Return the (x, y) coordinate for the center point of the cell that contains the specified text.  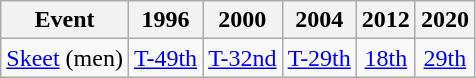
T-49th (165, 58)
2020 (444, 20)
18th (386, 58)
2004 (319, 20)
2012 (386, 20)
T-29th (319, 58)
2000 (243, 20)
Event (65, 20)
Skeet (men) (65, 58)
T-32nd (243, 58)
1996 (165, 20)
29th (444, 58)
